Search for the cell housing the specified text and yield its [x, y] center coordinate. 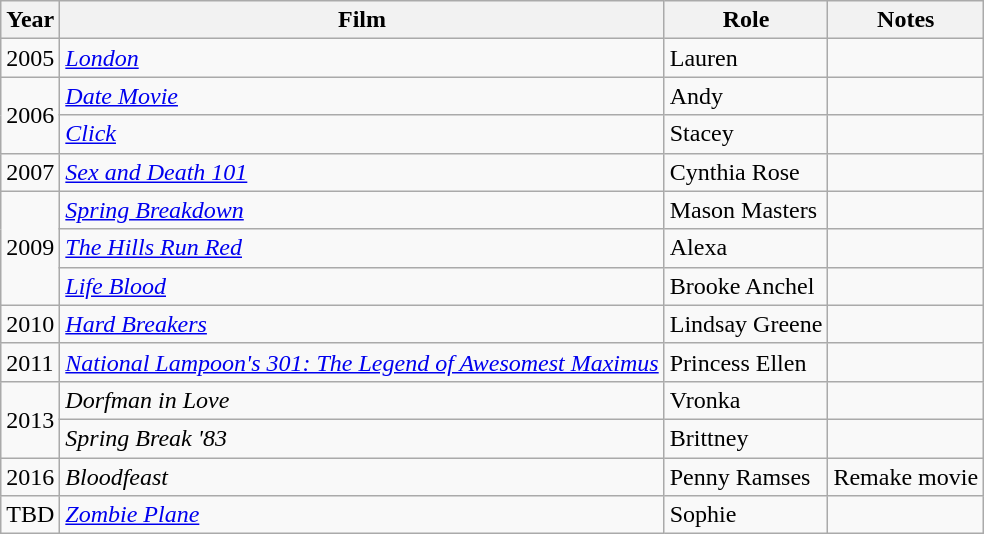
Brooke Anchel [746, 286]
Bloodfeast [362, 477]
Sex and Death 101 [362, 172]
2006 [30, 115]
Stacey [746, 134]
Remake movie [906, 477]
National Lampoon's 301: The Legend of Awesomest Maximus [362, 362]
Spring Breakdown [362, 210]
Film [362, 20]
Brittney [746, 438]
London [362, 58]
Lindsay Greene [746, 324]
Life Blood [362, 286]
Dorfman in Love [362, 400]
Click [362, 134]
Role [746, 20]
Princess Ellen [746, 362]
Vronka [746, 400]
2009 [30, 248]
Zombie Plane [362, 515]
The Hills Run Red [362, 248]
2016 [30, 477]
2010 [30, 324]
Penny Ramses [746, 477]
Notes [906, 20]
2013 [30, 419]
Alexa [746, 248]
Andy [746, 96]
Lauren [746, 58]
2005 [30, 58]
Sophie [746, 515]
Year [30, 20]
Spring Break '83 [362, 438]
Date Movie [362, 96]
2007 [30, 172]
2011 [30, 362]
Mason Masters [746, 210]
Cynthia Rose [746, 172]
Hard Breakers [362, 324]
TBD [30, 515]
